Return the (x, y) coordinate for the center point of the cell that contains the specified text.  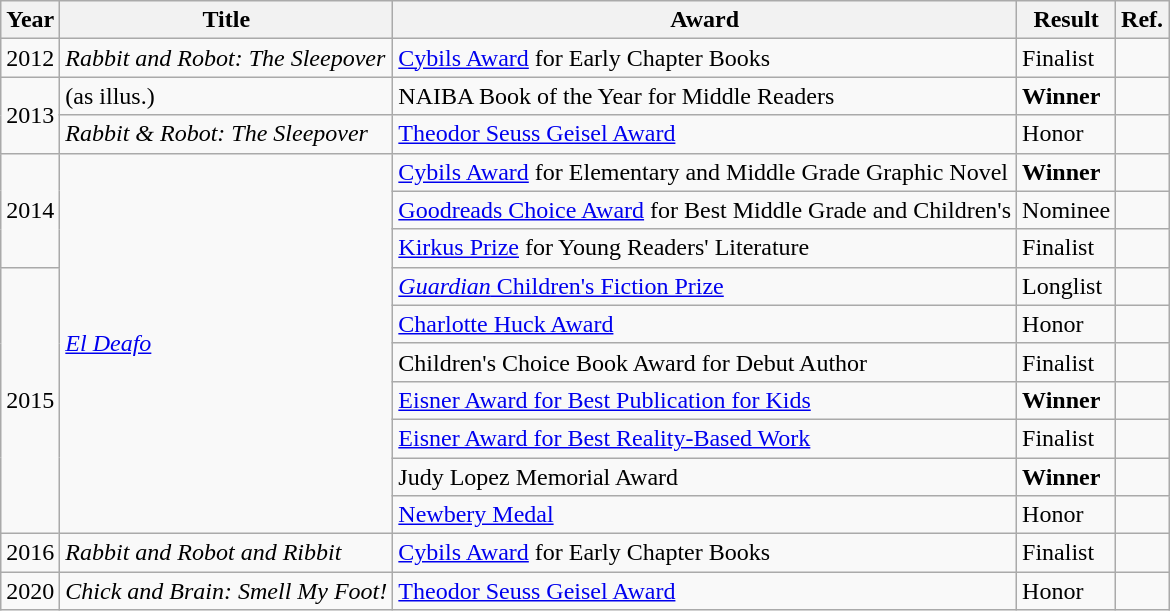
Longlist (1066, 286)
Award (705, 20)
Guardian Children's Fiction Prize (705, 286)
Eisner Award for Best Publication for Kids (705, 400)
2015 (30, 400)
Newbery Medal (705, 515)
Title (226, 20)
Rabbit & Robot: The Sleepover (226, 134)
Kirkus Prize for Young Readers' Literature (705, 248)
Charlotte Huck Award (705, 324)
Nominee (1066, 210)
Result (1066, 20)
El Deafo (226, 344)
2016 (30, 553)
2014 (30, 210)
(as illus.) (226, 96)
Children's Choice Book Award for Debut Author (705, 362)
NAIBA Book of the Year for Middle Readers (705, 96)
Goodreads Choice Award for Best Middle Grade and Children's (705, 210)
2013 (30, 115)
Judy Lopez Memorial Award (705, 477)
Chick and Brain: Smell My Foot! (226, 591)
Rabbit and Robot: The Sleepover (226, 58)
2012 (30, 58)
Eisner Award for Best Reality-Based Work (705, 438)
2020 (30, 591)
Ref. (1142, 20)
Year (30, 20)
Rabbit and Robot and Ribbit (226, 553)
Cybils Award for Elementary and Middle Grade Graphic Novel (705, 172)
